From the cell containing the given text, extract its center point as [x, y] coordinate. 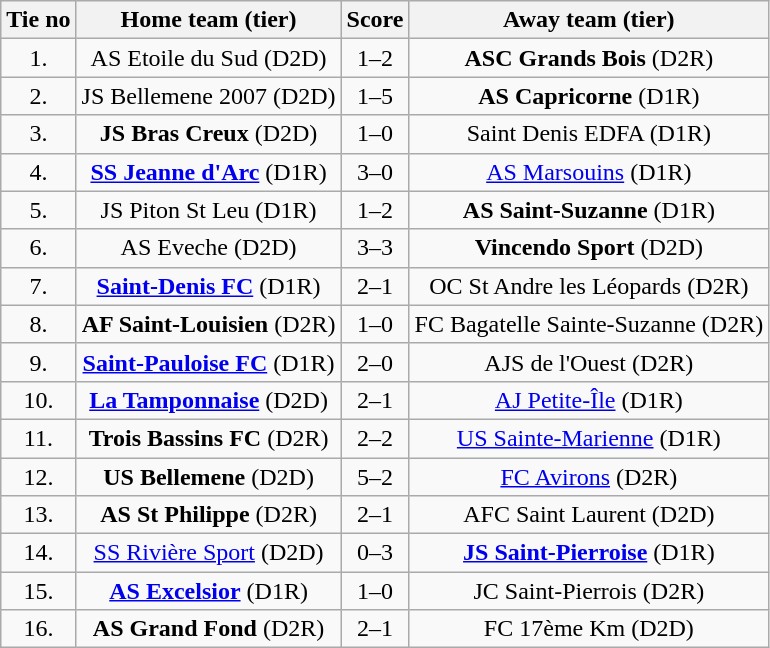
AS Saint-Suzanne (D1R) [589, 210]
SS Jeanne d'Arc (D1R) [208, 172]
7. [38, 286]
La Tamponnaise (D2D) [208, 400]
US Bellemene (D2D) [208, 477]
2–0 [375, 362]
15. [38, 591]
3. [38, 134]
JS Bras Creux (D2D) [208, 134]
5–2 [375, 477]
AS Etoile du Sud (D2D) [208, 58]
4. [38, 172]
10. [38, 400]
3–3 [375, 248]
US Sainte-Marienne (D1R) [589, 438]
JS Saint-Pierroise (D1R) [589, 553]
1–5 [375, 96]
Away team (tier) [589, 20]
AS Excelsior (D1R) [208, 591]
0–3 [375, 553]
Home team (tier) [208, 20]
AS Grand Fond (D2R) [208, 629]
JC Saint-Pierrois (D2R) [589, 591]
Vincendo Sport (D2D) [589, 248]
9. [38, 362]
2. [38, 96]
JS Piton St Leu (D1R) [208, 210]
FC 17ème Km (D2D) [589, 629]
AF Saint-Louisien (D2R) [208, 324]
AJS de l'Ouest (D2R) [589, 362]
JS Bellemene 2007 (D2D) [208, 96]
8. [38, 324]
Score [375, 20]
Trois Bassins FC (D2R) [208, 438]
Tie no [38, 20]
AS Eveche (D2D) [208, 248]
AJ Petite-Île (D1R) [589, 400]
13. [38, 515]
Saint-Pauloise FC (D1R) [208, 362]
5. [38, 210]
SS Rivière Sport (D2D) [208, 553]
OC St Andre les Léopards (D2R) [589, 286]
Saint Denis EDFA (D1R) [589, 134]
14. [38, 553]
AS St Philippe (D2R) [208, 515]
AFC Saint Laurent (D2D) [589, 515]
1. [38, 58]
16. [38, 629]
12. [38, 477]
FC Bagatelle Sainte-Suzanne (D2R) [589, 324]
ASC Grands Bois (D2R) [589, 58]
AS Capricorne (D1R) [589, 96]
Saint-Denis FC (D1R) [208, 286]
6. [38, 248]
FC Avirons (D2R) [589, 477]
2–2 [375, 438]
3–0 [375, 172]
11. [38, 438]
AS Marsouins (D1R) [589, 172]
